Extract the (x, y) coordinate from the center of the cell holding the provided text.  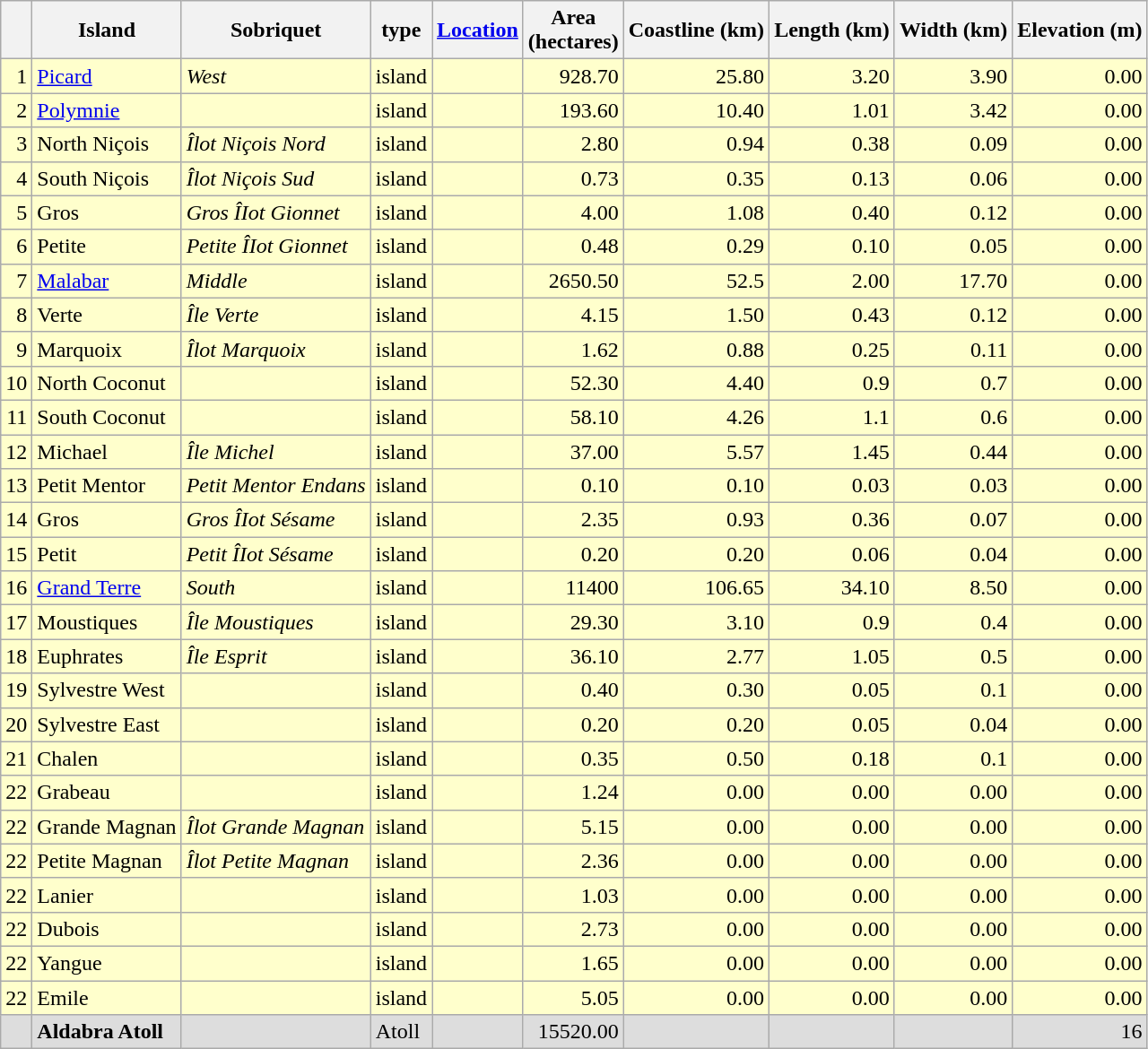
South (276, 588)
2.73 (573, 929)
34.10 (832, 588)
19 (16, 690)
8.50 (952, 588)
0.73 (573, 178)
Îlot Marquoix (276, 349)
2.00 (832, 281)
Moustiques (107, 622)
6 (16, 247)
58.10 (573, 417)
Lanier (107, 895)
Atoll (401, 1032)
Chalen (107, 759)
Middle (276, 281)
2.80 (573, 144)
0.4 (952, 622)
52.30 (573, 383)
Island (107, 30)
1.24 (573, 793)
5.57 (696, 451)
11 (16, 417)
0.38 (832, 144)
Îlot Grande Magnan (276, 827)
Petit (107, 554)
193.60 (573, 110)
North Niçois (107, 144)
1.05 (832, 656)
106.65 (696, 588)
52.5 (696, 281)
Dubois (107, 929)
Coastline (km) (696, 30)
Grand Terre (107, 588)
9 (16, 349)
10 (16, 383)
Petite (107, 247)
4 (16, 178)
12 (16, 451)
37.00 (573, 451)
North Coconut (107, 383)
Polymnie (107, 110)
Width (km) (952, 30)
Île Moustiques (276, 622)
Gros ÎIot Gionnet (276, 212)
1.65 (573, 963)
4.15 (573, 315)
0.09 (952, 144)
0.36 (832, 520)
0.11 (952, 349)
Île Verte (276, 315)
8 (16, 315)
3.42 (952, 110)
2 (16, 110)
0.6 (952, 417)
0.88 (696, 349)
West (276, 76)
1.08 (696, 212)
0.7 (952, 383)
1.03 (573, 895)
2.77 (696, 656)
Sylvestre East (107, 724)
South Coconut (107, 417)
4.40 (696, 383)
5 (16, 212)
3.90 (952, 76)
1.01 (832, 110)
Michael (107, 451)
4.00 (573, 212)
0.13 (832, 178)
0.07 (952, 520)
Length (km) (832, 30)
Petit Mentor Endans (276, 486)
South Niçois (107, 178)
0.29 (696, 247)
0.94 (696, 144)
Elevation (m) (1080, 30)
Sylvestre West (107, 690)
14 (16, 520)
Area(hectares) (573, 30)
0.5 (952, 656)
3.10 (696, 622)
Grabeau (107, 793)
Îlot Niçois Nord (276, 144)
17 (16, 622)
Picard (107, 76)
1 (16, 76)
Petite ÎIot Gionnet (276, 247)
4.26 (696, 417)
Location (478, 30)
Gros ÎIot Sésame (276, 520)
2.36 (573, 861)
36.10 (573, 656)
5.15 (573, 827)
Petite Magnan (107, 861)
29.30 (573, 622)
928.70 (573, 76)
5.05 (573, 998)
Sobriquet (276, 30)
Yangue (107, 963)
Îlot Niçois Sud (276, 178)
0.30 (696, 690)
10.40 (696, 110)
21 (16, 759)
Île Michel (276, 451)
1.45 (832, 451)
Aldabra Atoll (107, 1032)
25.80 (696, 76)
1.1 (832, 417)
Emile (107, 998)
15 (16, 554)
3.20 (832, 76)
2650.50 (573, 281)
Petit ÎIot Sésame (276, 554)
1.62 (573, 349)
0.44 (952, 451)
18 (16, 656)
20 (16, 724)
Île Esprit (276, 656)
Petit Mentor (107, 486)
0.43 (832, 315)
7 (16, 281)
Verte (107, 315)
15520.00 (573, 1032)
0.18 (832, 759)
17.70 (952, 281)
0.50 (696, 759)
1.50 (696, 315)
type (401, 30)
0.93 (696, 520)
11400 (573, 588)
0.25 (832, 349)
Marquoix (107, 349)
2.35 (573, 520)
Îlot Petite Magnan (276, 861)
Malabar (107, 281)
13 (16, 486)
3 (16, 144)
Grande Magnan (107, 827)
Euphrates (107, 656)
0.48 (573, 247)
